For the text-containing cell, return its midpoint in (x, y) coordinate format. 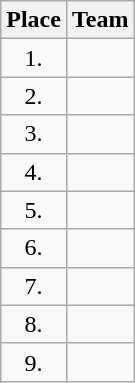
7. (34, 286)
9. (34, 362)
4. (34, 172)
3. (34, 134)
1. (34, 58)
Place (34, 20)
2. (34, 96)
Team (100, 20)
6. (34, 248)
8. (34, 324)
5. (34, 210)
